Return [X, Y] of the center of cell containing provided text 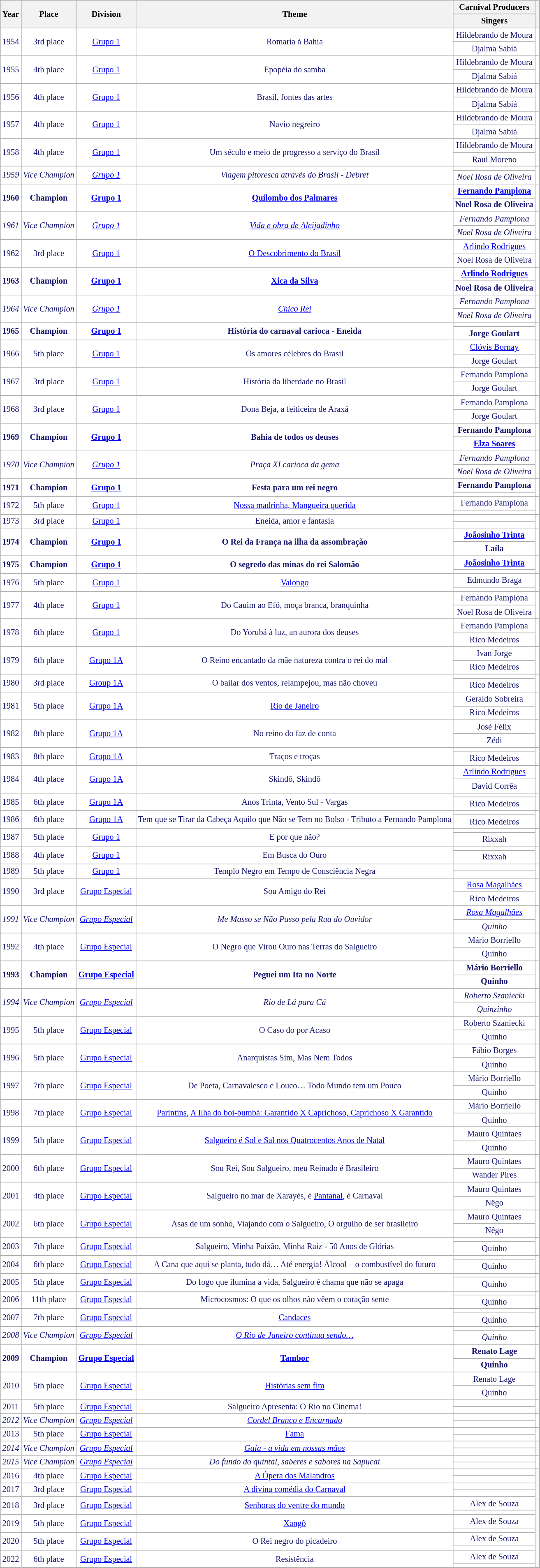
1978 [11, 633]
Os amores célebres do Brasil [295, 353]
Do Yorubá à luz, an aurora dos deuses [295, 633]
2013 [11, 1434]
1999 [11, 1140]
1972 [11, 505]
Group 1A [106, 683]
1971 [11, 487]
Traços e troças [295, 756]
2006 [11, 1300]
1964 [11, 308]
O Rio de Janeiro continua sendo… [295, 1335]
Division [106, 14]
Sou Rei, Sou Salgueiro, meu Reinado é Brasileiro [295, 1168]
Zédi [494, 740]
2010 [11, 1386]
1973 [11, 521]
De Poeta, Carnavalesco e Louco… Todo Mundo tem um Pouco [295, 1085]
Em Busca do Ouro [295, 855]
O bailar dos ventos, relampejou, mas não choveu [295, 683]
1991 [11, 919]
Sou Amigo do Rei [295, 892]
Gaia - a vida em nossas mãos [295, 1448]
2008 [11, 1335]
1962 [11, 253]
Candaces [295, 1318]
1992 [11, 947]
Nossa madrinha, Mangueira querida [295, 505]
2009 [11, 1358]
Ivan Jorge [494, 654]
Brasil, fontes das artes [295, 97]
1979 [11, 660]
Peguei um Ita no Norte [295, 975]
Um século e meio de progresso a serviço do Brasil [295, 152]
1970 [11, 464]
Do Cauim ao Efó, moça branca, branquinha [295, 605]
2000 [11, 1168]
O Negro que Virou Ouro nas Terras do Salgueiro [295, 947]
Me Masso se Não Passo pela Rua do Ouvidor [295, 919]
Histórias sem fim [295, 1386]
1963 [11, 280]
1981 [11, 705]
Chico Rei [295, 308]
Vida e obra de Aleijadinho [295, 225]
Cordel Branco e Encarnado [295, 1420]
Fama [295, 1434]
1966 [11, 353]
Tambor [295, 1358]
1985 [11, 801]
Place [49, 14]
1961 [11, 225]
1989 [11, 871]
1957 [11, 125]
Salgueiro Apresenta: O Rio no Cinema! [295, 1406]
1987 [11, 837]
Geraldo Sobreira [494, 699]
O Caso do por Acaso [295, 1030]
1956 [11, 97]
1967 [11, 381]
1958 [11, 152]
Parintins, A Ilha do boi-bumbá: Garantido X Caprichoso, Caprichoso X Garantido [295, 1113]
1955 [11, 69]
1968 [11, 409]
Salgueiro, Minha Paixão, Minha Raiz - 50 Anos de Glórias [295, 1246]
Year [11, 14]
A Ópera dos Malandros [295, 1476]
Clóvis Bornay [494, 347]
Valongo [295, 582]
1976 [11, 582]
1965 [11, 331]
1983 [11, 756]
O Descobrimento do Brasil [295, 253]
11th place [49, 1300]
Do fundo do quintal, saberes e sabores na Sapucaí [295, 1462]
1993 [11, 975]
1959 [11, 175]
1984 [11, 778]
Anos Trinta, Vento Sul - Vargas [295, 801]
Anarquistas Sim, Mas Nem Todos [295, 1057]
Skindô, Skindô [295, 778]
História do carnaval carioca - Eneida [295, 331]
1995 [11, 1030]
A Cana que aqui se planta, tudo dá… Até energia! Álcool – o combustível do futuro [295, 1264]
1996 [11, 1057]
1975 [11, 565]
2012 [11, 1420]
Xangô [295, 1523]
2019 [11, 1523]
1980 [11, 683]
2014 [11, 1448]
1990 [11, 892]
2020 [11, 1540]
Epopéia do samba [295, 69]
2004 [11, 1264]
Rio de Janeiro [295, 705]
2022 [11, 1559]
1954 [11, 42]
2005 [11, 1282]
Singers [494, 21]
Fábio Borges [494, 1051]
Senhoras do ventre do mundo [295, 1505]
O segredo das minas do rei Salomão [295, 565]
1977 [11, 605]
O Rei negro do picadeiro [295, 1540]
1998 [11, 1113]
Festa para um rei negro [295, 487]
Viagem pitoresca através do Brasil - Debret [295, 175]
2002 [11, 1223]
Eneida, amor e fantasia [295, 521]
Salgueiro é Sol e Sal nos Quatrocentos Anos de Natal [295, 1140]
Raul Moreno [494, 159]
David Corrêa [494, 786]
Quilombo dos Palmares [295, 198]
2001 [11, 1196]
Resistência [295, 1559]
Rio de Lá para Cá [295, 1002]
José Félix [494, 727]
Praça XI carioca da gema [295, 464]
1960 [11, 198]
1997 [11, 1085]
O Rei da França na ilha da assombração [295, 542]
2017 [11, 1489]
Templo Negro em Tempo de Consciência Negra [295, 871]
A divina comédia do Carnaval [295, 1489]
Bahia de todos os deuses [295, 436]
1974 [11, 542]
Quinzinho [494, 1009]
2007 [11, 1318]
Microcosmos: O que os olhos não vêem o coração sente [295, 1300]
Salgueiro no mar de Xarayés, é Pantanal, é Carnaval [295, 1196]
2016 [11, 1476]
1994 [11, 1002]
1988 [11, 855]
Theme [295, 14]
Romaria à Bahia [295, 42]
1969 [11, 436]
Laíla [494, 549]
Edmundo Braga [494, 580]
Xica da Silva [295, 280]
Elza Soares [494, 444]
2018 [11, 1505]
História da liberdade no Brasil [295, 381]
Asas de um sonho, Viajando com o Salgueiro, O orgulho de ser brasileiro [295, 1223]
Tem que se Tirar da Cabeça Aquilo que Não se Tem no Bolso - Tributo a Fernando Pamplona [295, 820]
No reino do faz de conta [295, 733]
Dona Beja, a feiticeira de Araxá [295, 409]
2015 [11, 1462]
Do fogo que ilumina a vida, Salgueiro é chama que não se apaga [295, 1282]
1986 [11, 820]
Carnival Producers [494, 7]
E por que não? [295, 837]
2003 [11, 1246]
Navio negreiro [295, 125]
1982 [11, 733]
O Reino encantado da mãe natureza contra o rei do mal [295, 660]
Wander Pires [494, 1175]
2011 [11, 1406]
